Return [x, y] of the center of cell containing provided text 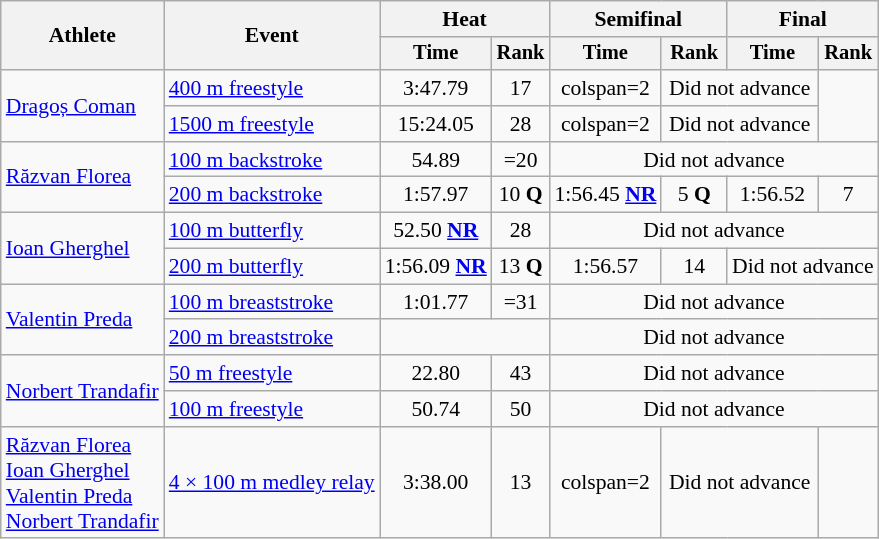
52.50 NR [436, 231]
100 m freestyle [272, 409]
13 Q [521, 267]
Heat [465, 19]
Dragoș Coman [82, 106]
1:56.57 [605, 267]
50 [521, 409]
10 Q [521, 195]
50 m freestyle [272, 373]
200 m breaststroke [272, 338]
Ioan Gherghel [82, 248]
43 [521, 373]
3:47.79 [436, 88]
1:01.77 [436, 302]
1:57.97 [436, 195]
Răzvan Florea [82, 178]
1:56.52 [772, 195]
1:56.45 NR [605, 195]
Semifinal [638, 19]
100 m butterfly [272, 231]
Athlete [82, 36]
17 [521, 88]
Event [272, 36]
=20 [521, 160]
1500 m freestyle [272, 124]
5 Q [694, 195]
13 [521, 483]
22.80 [436, 373]
=31 [521, 302]
Norbert Trandafir [82, 390]
Valentin Preda [82, 320]
200 m butterfly [272, 267]
54.89 [436, 160]
Final [803, 19]
4 × 100 m medley relay [272, 483]
15:24.05 [436, 124]
50.74 [436, 409]
400 m freestyle [272, 88]
14 [694, 267]
100 m backstroke [272, 160]
1:56.09 NR [436, 267]
Răzvan FloreaIoan GherghelValentin PredaNorbert Trandafir [82, 483]
7 [848, 195]
100 m breaststroke [272, 302]
3:38.00 [436, 483]
200 m backstroke [272, 195]
